Return the [x, y] coordinate for the center point of the cell that contains the specified text.  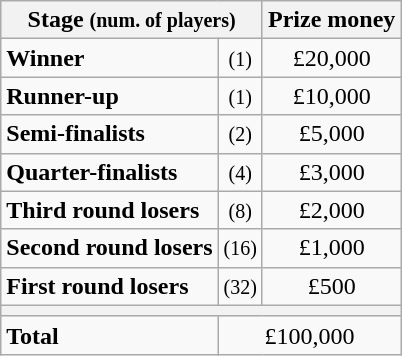
£20,000 [331, 58]
First round losers [110, 286]
Prize money [331, 20]
£1,000 [331, 248]
Stage (num. of players) [132, 20]
Third round losers [110, 210]
(32) [240, 286]
Quarter-finalists [110, 172]
£2,000 [331, 210]
(16) [240, 248]
(2) [240, 134]
Total [110, 335]
(4) [240, 172]
Winner [110, 58]
£3,000 [331, 172]
Runner-up [110, 96]
Second round losers [110, 248]
Semi-finalists [110, 134]
£10,000 [331, 96]
(8) [240, 210]
£500 [331, 286]
£100,000 [310, 335]
£5,000 [331, 134]
